Return the [X, Y] coordinate for the center point of the cell that contains the specified text.  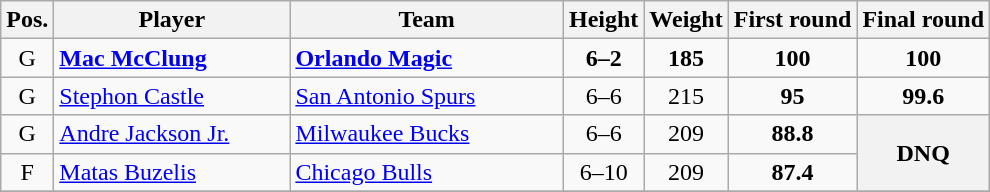
6–10 [603, 172]
First round [792, 20]
87.4 [792, 172]
Orlando Magic [427, 58]
Height [603, 20]
Weight [686, 20]
185 [686, 58]
Mac McClung [172, 58]
Final round [924, 20]
San Antonio Spurs [427, 96]
Team [427, 20]
Pos. [28, 20]
6–2 [603, 58]
95 [792, 96]
99.6 [924, 96]
215 [686, 96]
Andre Jackson Jr. [172, 134]
Player [172, 20]
Chicago Bulls [427, 172]
Milwaukee Bucks [427, 134]
DNQ [924, 153]
F [28, 172]
Stephon Castle [172, 96]
88.8 [792, 134]
Matas Buzelis [172, 172]
